Output the [X, Y] coordinate of the center of the cell containing the given text.  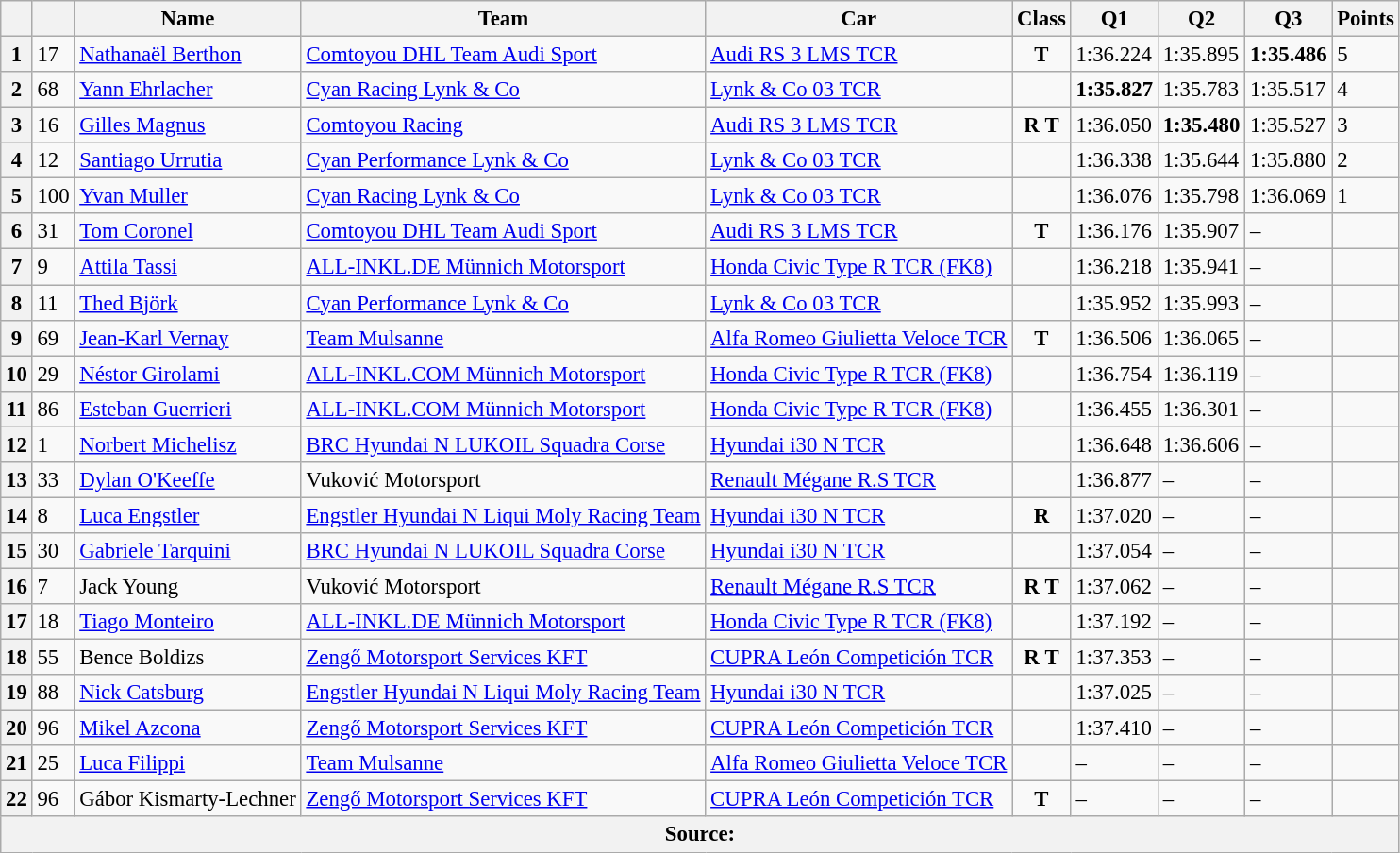
Comtoyou Racing [504, 125]
Thed Björk [188, 303]
1:36.455 [1114, 409]
Nathanaël Berthon [188, 55]
1:36.877 [1114, 480]
1:35.798 [1201, 196]
Gabriele Tarquini [188, 551]
1:36.076 [1114, 196]
100 [53, 196]
1:36.218 [1114, 267]
Name [188, 19]
1:36.065 [1201, 338]
Tiago Monteiro [188, 622]
1:35.527 [1289, 125]
Tom Coronel [188, 231]
20 [17, 728]
31 [53, 231]
86 [53, 409]
Source: [700, 835]
1:36.506 [1114, 338]
1:36.754 [1114, 374]
88 [53, 693]
1:35.644 [1201, 160]
Luca Filippi [188, 763]
Team [504, 19]
Norbert Michelisz [188, 444]
1:36.119 [1201, 374]
Points [1366, 19]
Jean-Karl Vernay [188, 338]
1:35.880 [1289, 160]
1:36.301 [1201, 409]
1:37.353 [1114, 658]
Yvan Muller [188, 196]
19 [17, 693]
1:35.783 [1201, 90]
68 [53, 90]
1:37.025 [1114, 693]
14 [17, 515]
Attila Tassi [188, 267]
Q2 [1201, 19]
1:35.480 [1201, 125]
1:37.062 [1114, 586]
R [1042, 515]
21 [17, 763]
Dylan O'Keeffe [188, 480]
Bence Boldizs [188, 658]
30 [53, 551]
Gilles Magnus [188, 125]
Q1 [1114, 19]
1:35.827 [1114, 90]
1:35.941 [1201, 267]
15 [17, 551]
1:35.517 [1289, 90]
1:35.993 [1201, 303]
1:37.054 [1114, 551]
1:37.192 [1114, 622]
Gábor Kismarty-Lechner [188, 799]
22 [17, 799]
1:36.338 [1114, 160]
Mikel Azcona [188, 728]
Yann Ehrlacher [188, 90]
1:37.410 [1114, 728]
1:36.224 [1114, 55]
1:36.648 [1114, 444]
25 [53, 763]
6 [17, 231]
1:35.895 [1201, 55]
1:37.020 [1114, 515]
Esteban Guerrieri [188, 409]
1:36.176 [1114, 231]
55 [53, 658]
Q3 [1289, 19]
1:35.907 [1201, 231]
Jack Young [188, 586]
13 [17, 480]
Néstor Girolami [188, 374]
Nick Catsburg [188, 693]
1:36.606 [1201, 444]
33 [53, 480]
Santiago Urrutia [188, 160]
69 [53, 338]
10 [17, 374]
Car [858, 19]
1:36.069 [1289, 196]
Luca Engstler [188, 515]
1:35.486 [1289, 55]
1:36.050 [1114, 125]
1:35.952 [1114, 303]
Class [1042, 19]
29 [53, 374]
